Locate the cell with the specified text and output its [x, y] center coordinate. 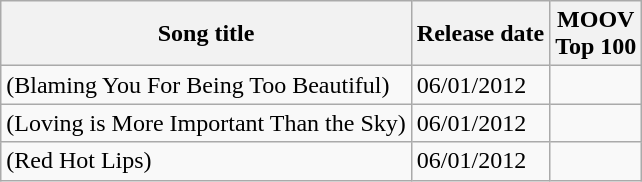
(Loving is More Important Than the Sky) [206, 123]
MOOVTop 100 [596, 34]
(Blaming You For Being Too Beautiful) [206, 85]
Release date [480, 34]
Song title [206, 34]
(Red Hot Lips) [206, 161]
